Capture the cell that displays the provided text and extract its (x, y) central coordinate. 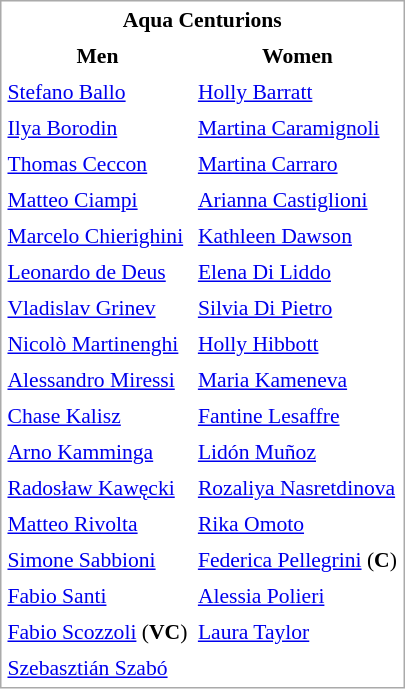
Chase Kalisz (98, 416)
Elena Di Liddo (297, 272)
Arno Kamminga (98, 452)
Simone Sabbioni (98, 560)
Vladislav Grinev (98, 308)
Federica Pellegrini (C) (297, 560)
Alessandro Miressi (98, 380)
Lidón Muñoz (297, 452)
Arianna Castiglioni (297, 200)
Thomas Ceccon (98, 164)
Fantine Lesaffre (297, 416)
Alessia Polieri (297, 596)
Nicolò Martinenghi (98, 344)
Marcelo Chierighini (98, 236)
Martina Carraro (297, 164)
Ilya Borodin (98, 128)
Holly Barratt (297, 92)
Women (297, 56)
Rika Omoto (297, 524)
Laura Taylor (297, 632)
Kathleen Dawson (297, 236)
Matteo Rivolta (98, 524)
Martina Caramignoli (297, 128)
Maria Kameneva (297, 380)
Matteo Ciampi (98, 200)
Silvia Di Pietro (297, 308)
Leonardo de Deus (98, 272)
Holly Hibbott (297, 344)
Fabio Santi (98, 596)
Men (98, 56)
Radosław Kawęcki (98, 488)
Fabio Scozzoli (VC) (98, 632)
Szebasztián Szabó (98, 668)
Stefano Ballo (98, 92)
Rozaliya Nasretdinova (297, 488)
Aqua Centurions (202, 20)
